Search for the cell housing the specified text and yield its (X, Y) center coordinate. 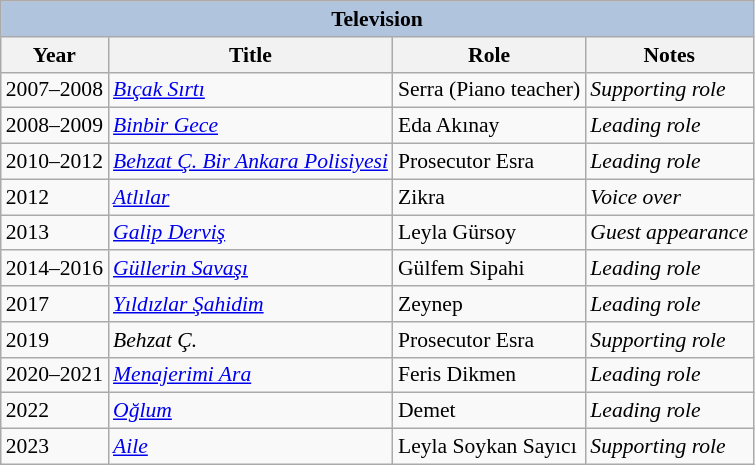
2023 (54, 447)
Gülfem Sipahi (489, 269)
2017 (54, 304)
Leyla Gürsoy (489, 233)
Television (377, 19)
Voice over (669, 197)
Role (489, 55)
Galip Derviş (250, 233)
Guest appearance (669, 233)
Aile (250, 447)
Feris Dikmen (489, 375)
Oğlum (250, 411)
Menajerimi Ara (250, 375)
2007–2008 (54, 90)
2020–2021 (54, 375)
Bıçak Sırtı (250, 90)
Demet (489, 411)
Zeynep (489, 304)
Leyla Soykan Sayıcı (489, 447)
2010–2012 (54, 162)
2013 (54, 233)
Zikra (489, 197)
Notes (669, 55)
Eda Akınay (489, 126)
Behzat Ç. Bir Ankara Polisiyesi (250, 162)
Behzat Ç. (250, 340)
Title (250, 55)
2014–2016 (54, 269)
2019 (54, 340)
Binbir Gece (250, 126)
Serra (Piano teacher) (489, 90)
Atlılar (250, 197)
2008–2009 (54, 126)
Güllerin Savaşı (250, 269)
2012 (54, 197)
Yıldızlar Şahidim (250, 304)
Year (54, 55)
2022 (54, 411)
